Pinpoint the cell where the given text exists, returning its [X, Y] midpoint coordinate. 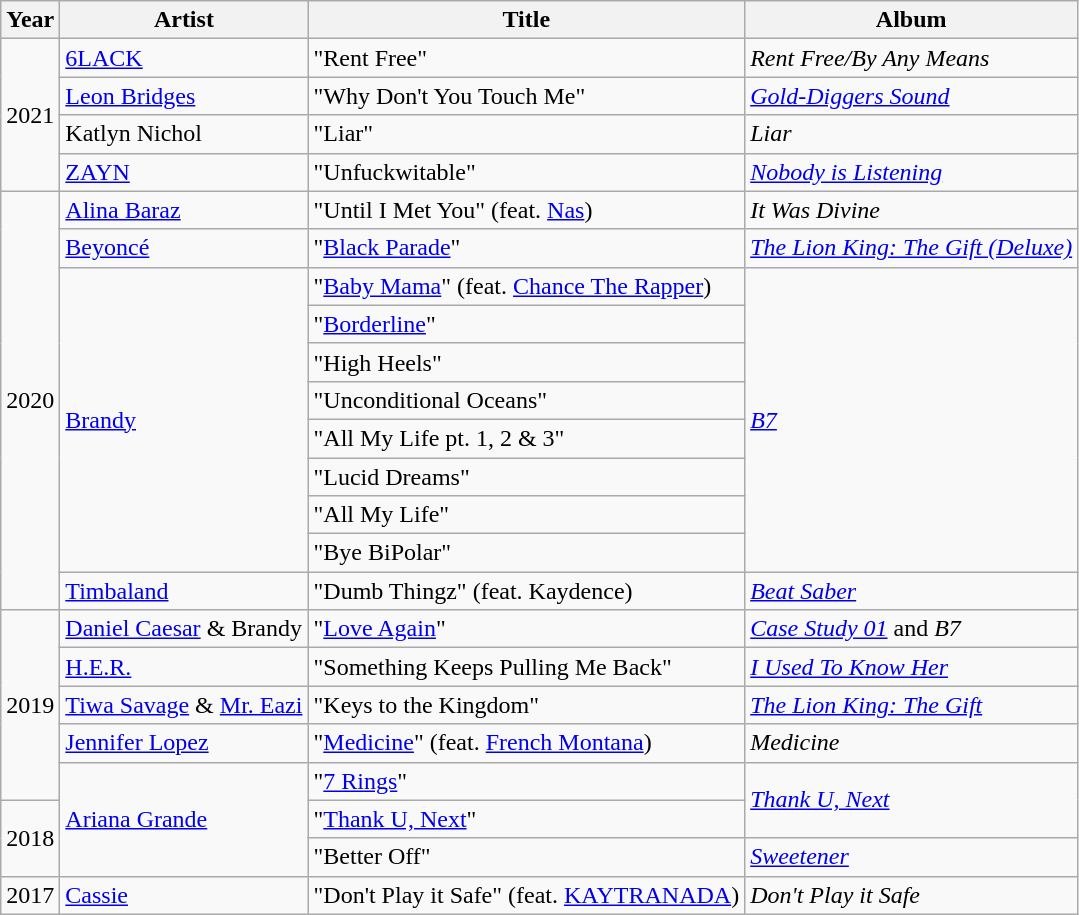
Album [912, 20]
"Black Parade" [526, 248]
2018 [30, 838]
"Unconditional Oceans" [526, 400]
"Medicine" (feat. French Montana) [526, 743]
ZAYN [184, 172]
"Borderline" [526, 324]
"Until I Met You" (feat. Nas) [526, 210]
2019 [30, 705]
The Lion King: The Gift [912, 705]
"Thank U, Next" [526, 819]
Alina Baraz [184, 210]
"Dumb Thingz" (feat. Kaydence) [526, 591]
"Liar" [526, 134]
Beat Saber [912, 591]
Beyoncé [184, 248]
Jennifer Lopez [184, 743]
"Keys to the Kingdom" [526, 705]
Nobody is Listening [912, 172]
Title [526, 20]
"Better Off" [526, 857]
"Don't Play it Safe" (feat. KAYTRANADA) [526, 895]
"Rent Free" [526, 58]
Thank U, Next [912, 800]
Daniel Caesar & Brandy [184, 629]
"Something Keeps Pulling Me Back" [526, 667]
Leon Bridges [184, 96]
Cassie [184, 895]
Medicine [912, 743]
Katlyn Nichol [184, 134]
"Unfuckwitable" [526, 172]
"High Heels" [526, 362]
Liar [912, 134]
"All My Life pt. 1, 2 & 3" [526, 438]
Gold-Diggers Sound [912, 96]
Sweetener [912, 857]
"Baby Mama" (feat. Chance The Rapper) [526, 286]
Don't Play it Safe [912, 895]
"Why Don't You Touch Me" [526, 96]
Ariana Grande [184, 819]
Brandy [184, 419]
2017 [30, 895]
"All My Life" [526, 515]
"Lucid Dreams" [526, 477]
"7 Rings" [526, 781]
"Bye BiPolar" [526, 553]
Artist [184, 20]
2021 [30, 115]
Rent Free/By Any Means [912, 58]
Tiwa Savage & Mr. Eazi [184, 705]
Case Study 01 and B7 [912, 629]
Timbaland [184, 591]
B7 [912, 419]
I Used To Know Her [912, 667]
6LACK [184, 58]
2020 [30, 400]
Year [30, 20]
It Was Divine [912, 210]
"Love Again" [526, 629]
H.E.R. [184, 667]
The Lion King: The Gift (Deluxe) [912, 248]
